Extract the [X, Y] coordinate from the center of the cell holding the provided text.  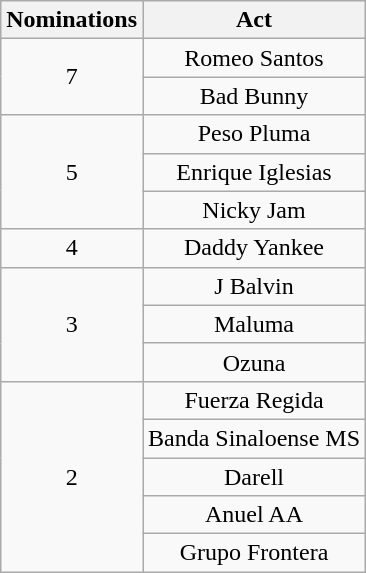
Maluma [254, 324]
3 [72, 324]
Fuerza Regida [254, 400]
Daddy Yankee [254, 248]
Enrique Iglesias [254, 172]
5 [72, 172]
Nicky Jam [254, 210]
Banda Sinaloense MS [254, 438]
J Balvin [254, 286]
4 [72, 248]
Act [254, 20]
Bad Bunny [254, 96]
7 [72, 77]
Anuel AA [254, 515]
Romeo Santos [254, 58]
Grupo Frontera [254, 553]
2 [72, 476]
Nominations [72, 20]
Darell [254, 477]
Ozuna [254, 362]
Peso Pluma [254, 134]
